Identify which cell holds the provided text, then report its (x, y) central coordinate. 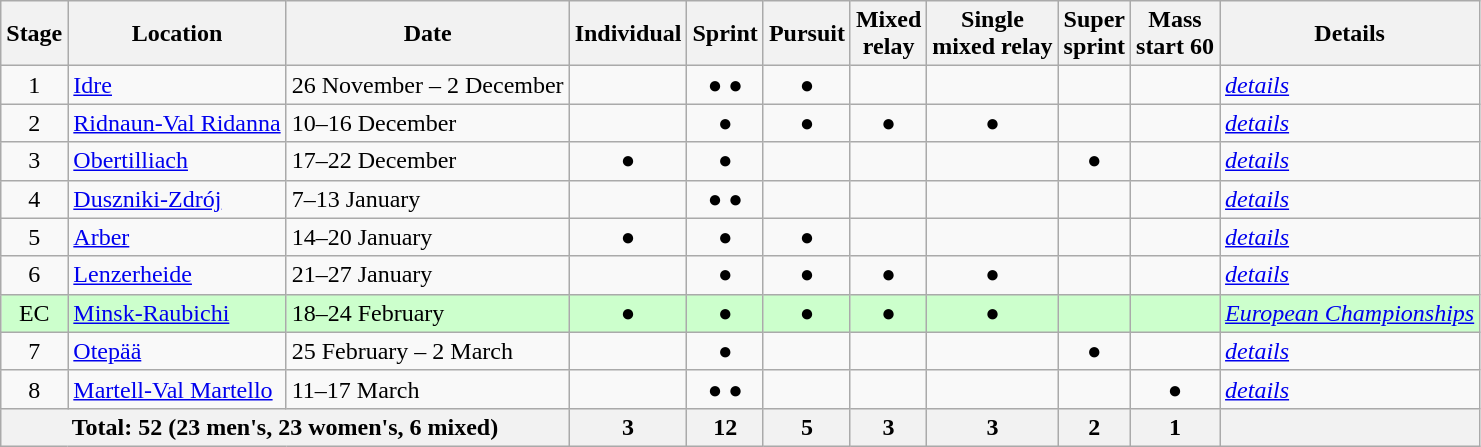
Details (1350, 34)
Pursuit (806, 34)
Idre (177, 85)
Duszniki-Zdrój (177, 199)
Arber (177, 237)
6 (34, 275)
18–24 February (428, 313)
Singlemixed relay (992, 34)
7 (34, 351)
Stage (34, 34)
11–17 March (428, 389)
Ridnaun-Val Ridanna (177, 123)
Minsk-Raubichi (177, 313)
26 November – 2 December (428, 85)
7–13 January (428, 199)
Individual (628, 34)
Total: 52 (23 men's, 23 women's, 6 mixed) (285, 427)
Mixedrelay (888, 34)
14–20 January (428, 237)
Date (428, 34)
8 (34, 389)
Martell-Val Martello (177, 389)
21–27 January (428, 275)
4 (34, 199)
10–16 December (428, 123)
12 (725, 427)
European Championships (1350, 313)
25 February – 2 March (428, 351)
Supersprint (1094, 34)
17–22 December (428, 161)
Lenzerheide (177, 275)
Sprint (725, 34)
Obertilliach (177, 161)
Massstart 60 (1176, 34)
Location (177, 34)
Otepää (177, 351)
EC (34, 313)
